Identify which cell holds the provided text, then report its [x, y] central coordinate. 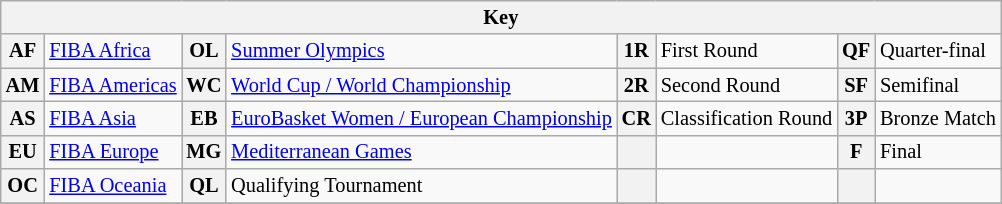
3P [856, 118]
Key [501, 17]
Qualifying Tournament [421, 186]
Mediterranean Games [421, 152]
EU [23, 152]
First Round [746, 51]
QL [204, 186]
CR [636, 118]
Final [938, 152]
FIBA Africa [112, 51]
Second Round [746, 85]
Bronze Match [938, 118]
WC [204, 85]
EB [204, 118]
FIBA Oceania [112, 186]
Quarter-final [938, 51]
World Cup / World Championship [421, 85]
Classification Round [746, 118]
F [856, 152]
EuroBasket Women / European Championship [421, 118]
Summer Olympics [421, 51]
AF [23, 51]
FIBA Americas [112, 85]
OC [23, 186]
MG [204, 152]
2R [636, 85]
QF [856, 51]
OL [204, 51]
SF [856, 85]
AM [23, 85]
FIBA Asia [112, 118]
AS [23, 118]
FIBA Europe [112, 152]
Semifinal [938, 85]
1R [636, 51]
